Find where the given text appears and provide that cell's center as [X, Y] coordinate. 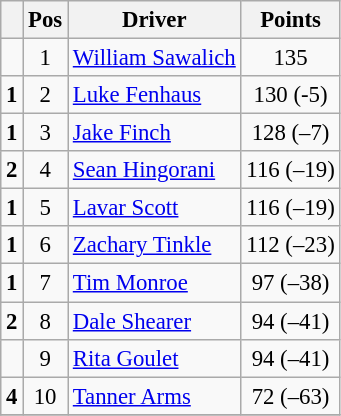
Jake Finch [155, 133]
Tanner Arms [155, 396]
112 (–23) [290, 245]
3 [46, 133]
7 [46, 283]
5 [46, 208]
William Sawalich [155, 58]
Points [290, 20]
8 [46, 321]
Tim Monroe [155, 283]
128 (–7) [290, 133]
Lavar Scott [155, 208]
135 [290, 58]
130 (-5) [290, 95]
Dale Shearer [155, 321]
97 (–38) [290, 283]
Rita Goulet [155, 358]
10 [46, 396]
Pos [46, 20]
72 (–63) [290, 396]
Driver [155, 20]
Zachary Tinkle [155, 245]
9 [46, 358]
6 [46, 245]
Sean Hingorani [155, 170]
Luke Fenhaus [155, 95]
